Locate the cell with the specified text and output its [x, y] center coordinate. 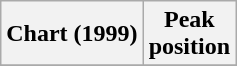
Peakposition [189, 34]
Chart (1999) [72, 34]
